Return the (x, y) coordinate for the center point of the cell that contains the specified text.  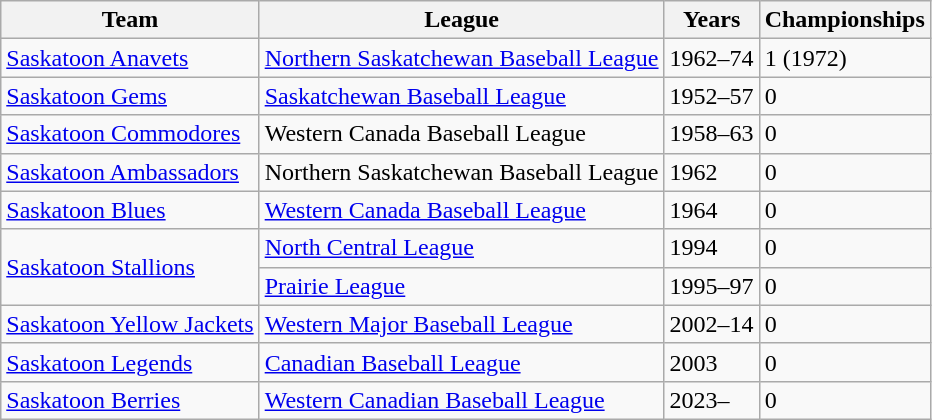
1952–57 (712, 96)
Saskatoon Ambassadors (130, 172)
2023– (712, 400)
Saskatoon Berries (130, 400)
Saskatoon Commodores (130, 134)
Championships (844, 20)
Saskatchewan Baseball League (462, 96)
1964 (712, 210)
Western Major Baseball League (462, 324)
1958–63 (712, 134)
1 (1972) (844, 58)
Canadian Baseball League (462, 362)
Saskatoon Blues (130, 210)
2002–14 (712, 324)
Prairie League (462, 286)
Saskatoon Legends (130, 362)
Saskatoon Stallions (130, 267)
League (462, 20)
Team (130, 20)
Saskatoon Gems (130, 96)
North Central League (462, 248)
2003 (712, 362)
1962 (712, 172)
Years (712, 20)
1994 (712, 248)
1995–97 (712, 286)
Saskatoon Anavets (130, 58)
1962–74 (712, 58)
Western Canadian Baseball League (462, 400)
Saskatoon Yellow Jackets (130, 324)
